Detect which cell encompasses the target text, then output its (X, Y) center coordinate. 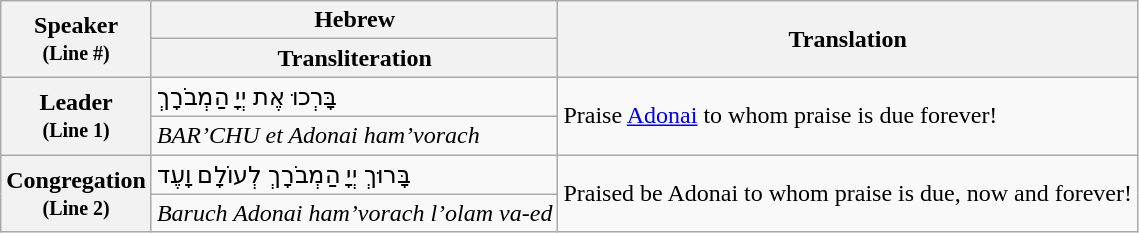
בָּרְכוּ אֶת יְיָ הַמְבֹרָךְ (354, 97)
Baruch Adonai ham’vorach l’olam va-ed (354, 213)
Transliteration (354, 58)
BAR’CHU et Adonai ham’vorach (354, 135)
Speaker(Line #) (76, 39)
Praised be Adonai to whom praise is due, now and forever! (848, 193)
Praise Adonai to whom praise is due forever! (848, 116)
Hebrew (354, 20)
Leader(Line 1) (76, 116)
Congregation(Line 2) (76, 193)
בָּרוּךְ יְיָ הַמְבֹרָךְ לְעוֹלָם וָעֶד (354, 174)
Translation (848, 39)
